Extract the [X, Y] coordinate from the center of the cell holding the provided text.  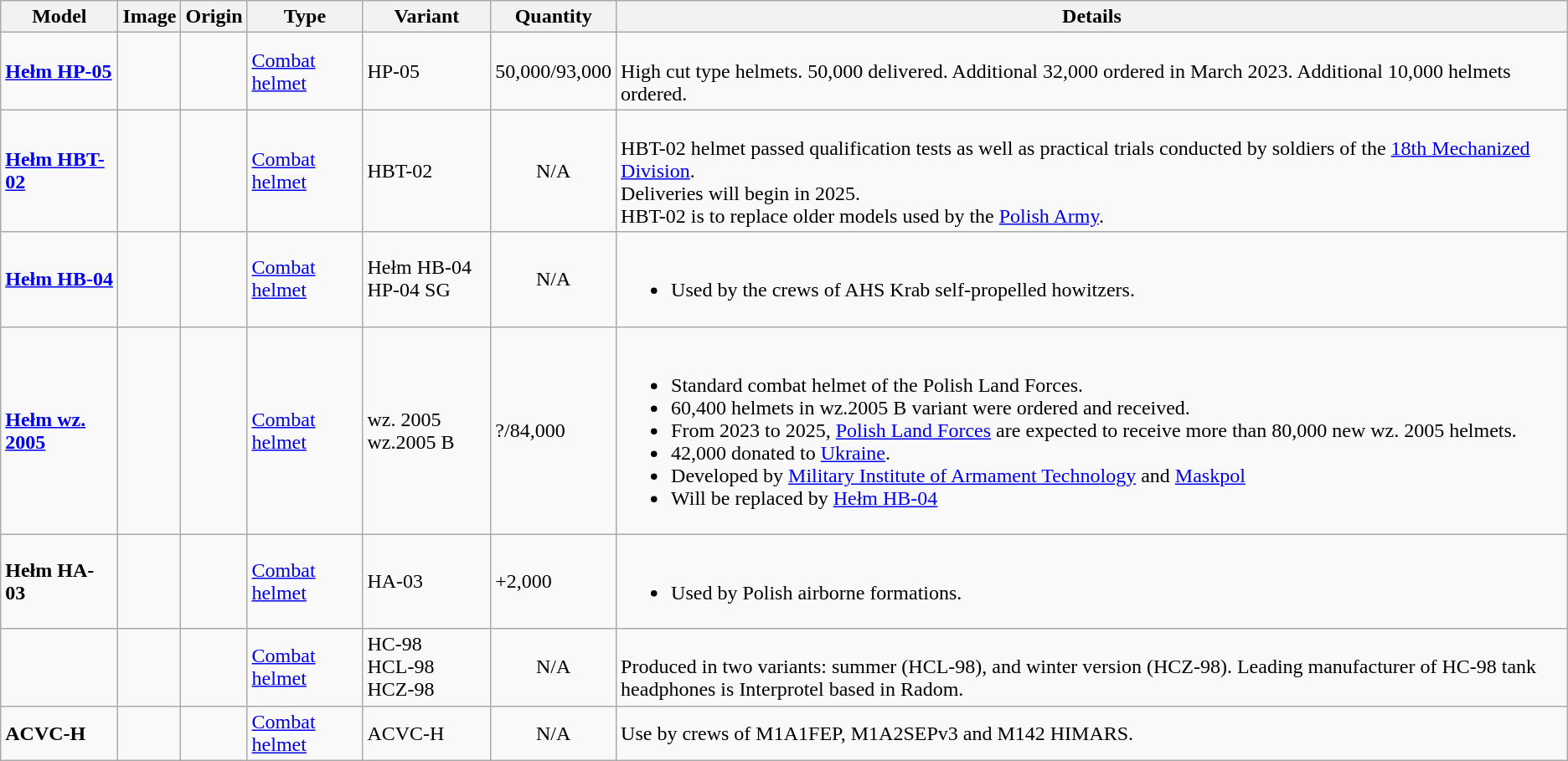
Use by crews of M1A1FEP, M1A2SEPv3 and M142 HIMARS. [1092, 733]
Hełm HA-03 [59, 581]
Hełm HB-04HP-04 SG [427, 280]
HP-05 [427, 71]
HBT-02 [427, 171]
Type [305, 17]
+2,000 [554, 581]
Used by the crews of AHS Krab self-propelled howitzers. [1092, 280]
Used by Polish airborne formations. [1092, 581]
Quantity [554, 17]
HC-98HCL-98 HCZ-98 [427, 667]
Produced in two variants: summer (HCL-98), and winter version (HCZ-98). Leading manufacturer of HC-98 tank headphones is Interprotel based in Radom. [1092, 667]
Image [149, 17]
Variant [427, 17]
HA-03 [427, 581]
Model [59, 17]
50,000/93,000 [554, 71]
Details [1092, 17]
Hełm HB-04 [59, 280]
Origin [214, 17]
?/84,000 [554, 430]
Hełm HBT-02 [59, 171]
wz. 2005 wz.2005 B [427, 430]
High cut type helmets. 50,000 delivered. Additional 32,000 ordered in March 2023. Additional 10,000 helmets ordered. [1092, 71]
Hełm wz. 2005 [59, 430]
Hełm HP-05 [59, 71]
